Find where the given text appears and provide that cell's center as (x, y) coordinate. 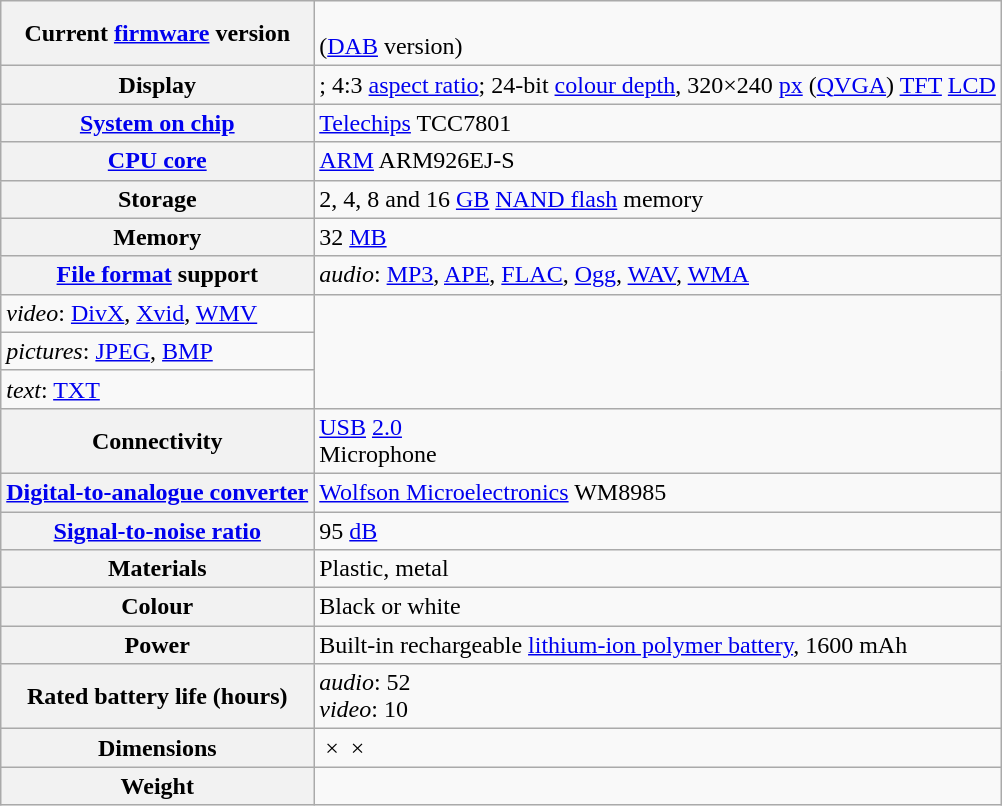
Current firmware version (158, 34)
Power (158, 645)
Telechips TCC7801 (658, 123)
Signal-to-noise ratio (158, 531)
; 4:3 aspect ratio; 24-bit colour depth, 320×240 px (QVGA) TFT LCD (658, 85)
ARM ARM926EJ-S (658, 161)
Rated battery life (hours) (158, 696)
32 MB (658, 237)
Connectivity (158, 440)
95 dB (658, 531)
Storage (158, 199)
Built-in rechargeable lithium-ion polymer battery, 1600 mAh (658, 645)
USB 2.0Microphone (658, 440)
Materials (158, 569)
audio: 52video: 10 (658, 696)
(DAB version) (658, 34)
Weight (158, 786)
Plastic, metal (658, 569)
CPU core (158, 161)
2, 4, 8 and 16 GB NAND flash memory (658, 199)
Display (158, 85)
Wolfson Microelectronics WM8985 (658, 492)
Black or white (658, 607)
Memory (158, 237)
audio: MP3, APE, FLAC, Ogg, WAV, WMA (658, 275)
Digital-to-analogue converter (158, 492)
text: TXT (158, 389)
Dimensions (158, 748)
System on chip (158, 123)
Colour (158, 607)
File format support (158, 275)
pictures: JPEG, BMP (158, 351)
× × (658, 748)
video: DivX, Xvid, WMV (158, 313)
